Search for the cell housing the specified text and yield its [X, Y] center coordinate. 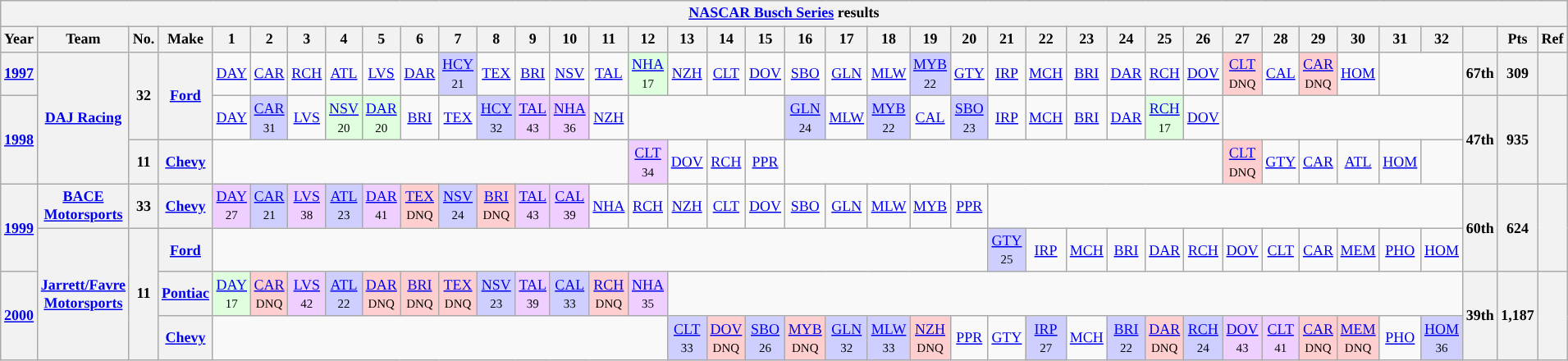
1,187 [1518, 315]
8 [496, 39]
IRP27 [1046, 338]
BRI22 [1126, 338]
DOVDNQ [726, 338]
CAL33 [569, 294]
Ref [1552, 39]
60th [1480, 228]
ATL23 [345, 206]
NHA17 [648, 74]
20 [969, 39]
NSV24 [458, 206]
NSV20 [345, 118]
MYBDNQ [805, 338]
Make [185, 39]
31 [1400, 39]
935 [1518, 139]
13 [687, 39]
24 [1126, 39]
MYB [930, 206]
CLT33 [687, 338]
1999 [20, 228]
GLN32 [847, 338]
DOV43 [1242, 338]
CAR21 [269, 206]
2 [269, 39]
RCHDNQ [609, 294]
TAL [609, 74]
25 [1165, 39]
NSV23 [496, 294]
GTY25 [1007, 250]
NHA [609, 206]
DAY27 [231, 206]
NHA36 [569, 118]
9 [533, 39]
39th [1480, 315]
MEMDNQ [1358, 338]
NZHDNQ [930, 338]
26 [1204, 39]
DAR41 [381, 206]
MEM [1358, 250]
27 [1242, 39]
14 [726, 39]
CLT41 [1281, 338]
6 [420, 39]
1 [231, 39]
Team [83, 39]
SBO23 [969, 118]
Pontiac [185, 294]
18 [888, 39]
1997 [20, 74]
CAR31 [269, 118]
RCH17 [1165, 118]
CLT34 [648, 162]
Year [20, 39]
1998 [20, 139]
3 [307, 39]
47th [1480, 139]
10 [569, 39]
22 [1046, 39]
NHA35 [648, 294]
ATL22 [345, 294]
TAL39 [533, 294]
HCY32 [496, 118]
5 [381, 39]
DAY17 [231, 294]
SBO26 [766, 338]
4 [345, 39]
HOM36 [1442, 338]
RCH24 [1204, 338]
DAR20 [381, 118]
624 [1518, 228]
33 [143, 206]
28 [1281, 39]
309 [1518, 74]
DAJ Racing [83, 118]
15 [766, 39]
30 [1358, 39]
LVS38 [307, 206]
2000 [20, 315]
19 [930, 39]
LVS42 [307, 294]
16 [805, 39]
NASCAR Busch Series results [784, 13]
23 [1086, 39]
Jarrett/Favre Motorsports [83, 294]
GLN24 [805, 118]
12 [648, 39]
7 [458, 39]
MLW33 [888, 338]
67th [1480, 74]
21 [1007, 39]
17 [847, 39]
29 [1319, 39]
Pts [1518, 39]
BACE Motorsports [83, 206]
No. [143, 39]
HCY21 [458, 74]
NSV [569, 74]
CAL39 [569, 206]
